Determine the (x, y) coordinate at the center of the cell enclosing the given text.  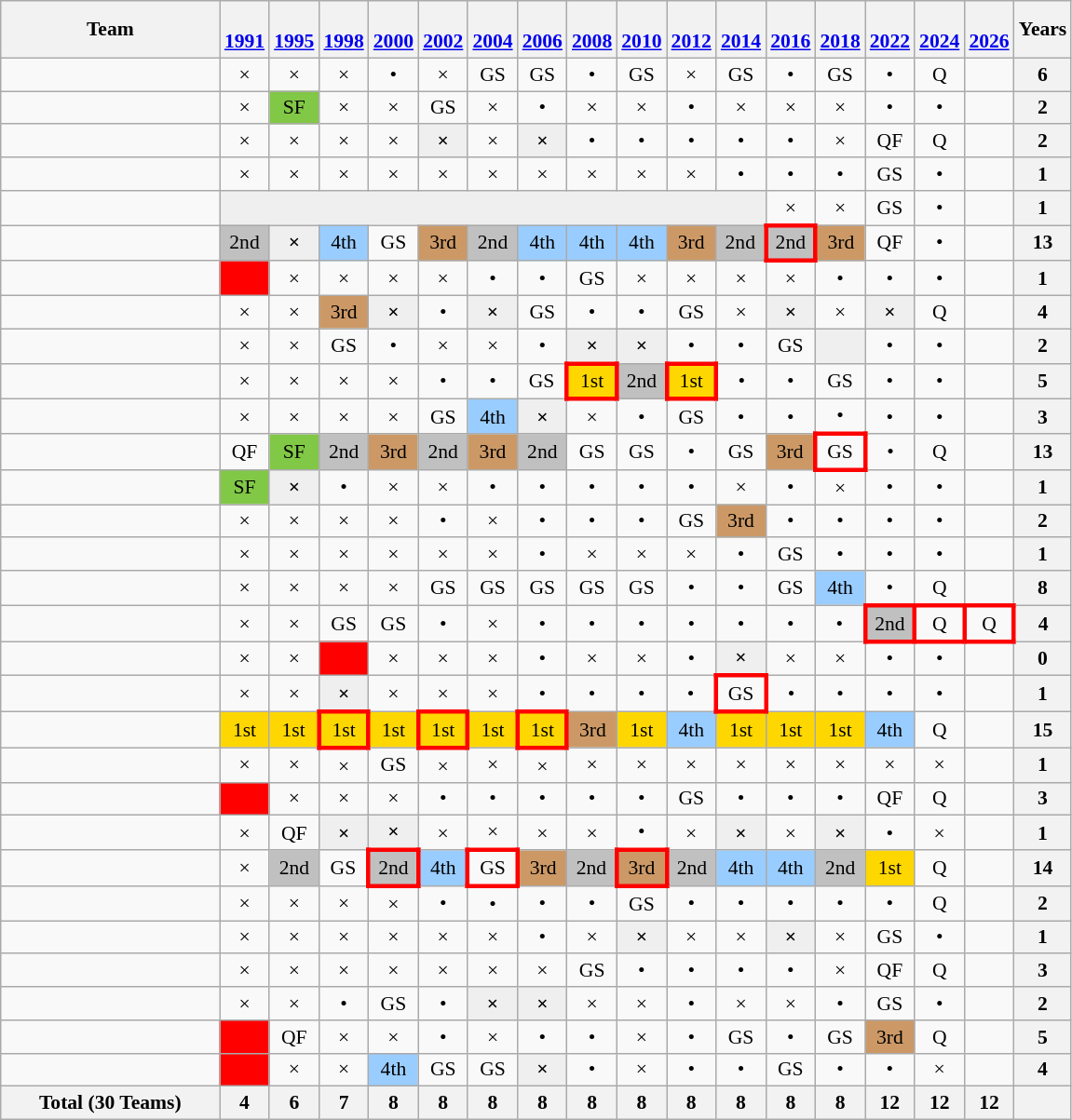
1995 (294, 30)
7 (343, 1103)
2016 (790, 30)
2014 (741, 30)
2022 (890, 30)
2000 (393, 30)
15 (1043, 730)
2024 (939, 30)
Team (110, 30)
2012 (691, 30)
1998 (343, 30)
1991 (244, 30)
2010 (641, 30)
0 (1043, 659)
2018 (840, 30)
2002 (443, 30)
2026 (989, 30)
Years (1043, 30)
2008 (592, 30)
2006 (542, 30)
14 (1043, 868)
2004 (492, 30)
Total (30 Teams) (110, 1103)
